Output the (x, y) coordinate of the center of the cell containing the given text.  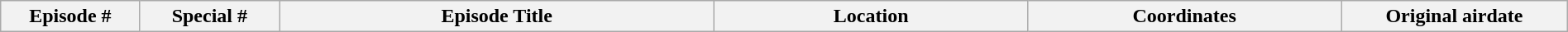
Original airdate (1455, 16)
Coordinates (1184, 16)
Episode Title (497, 16)
Special # (209, 16)
Episode # (70, 16)
Location (872, 16)
